Pinpoint the cell where the given text exists, returning its [X, Y] midpoint coordinate. 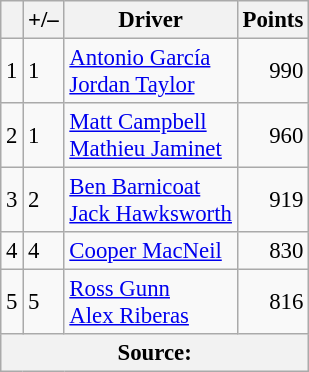
919 [272, 200]
Ross Gunn Alex Riberas [150, 302]
+/– [44, 20]
960 [272, 136]
Cooper MacNeil [150, 251]
Source: [155, 353]
Matt Campbell Mathieu Jaminet [150, 136]
816 [272, 302]
Ben Barnicoat Jack Hawksworth [150, 200]
830 [272, 251]
Antonio García Jordan Taylor [150, 72]
Driver [150, 20]
3 [12, 200]
Points [272, 20]
990 [272, 72]
